Scan for the cell matching the given text and deliver its (X, Y) coordinate at center. 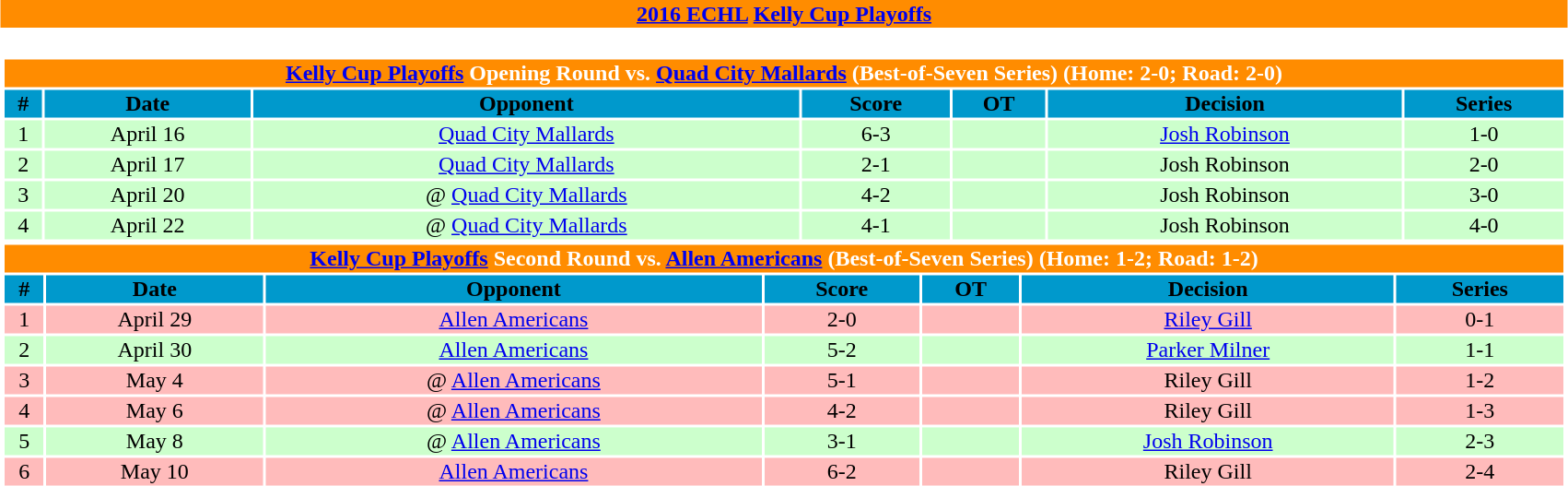
4-0 (1484, 226)
1-2 (1480, 381)
Kelly Cup Playoffs Second Round vs. Allen Americans (Best-of-Seven Series) (Home: 1-2; Road: 1-2) (783, 259)
1-0 (1484, 134)
3-1 (842, 442)
1-3 (1480, 410)
1-1 (1480, 350)
5 (24, 442)
May 4 (155, 381)
April 17 (147, 165)
6-2 (842, 471)
April 16 (147, 134)
May 10 (155, 471)
2-1 (876, 165)
April 20 (147, 195)
April 29 (155, 320)
6-3 (876, 134)
3-0 (1484, 195)
Kelly Cup Playoffs Opening Round vs. Quad City Mallards (Best-of-Seven Series) (Home: 2-0; Road: 2-0) (783, 73)
Parker Milner (1207, 350)
0-1 (1480, 320)
5-1 (842, 381)
4-1 (876, 226)
April 30 (155, 350)
6 (24, 471)
5-2 (842, 350)
April 22 (147, 226)
2016 ECHL Kelly Cup Playoffs (784, 14)
2-3 (1480, 442)
May 6 (155, 410)
2-4 (1480, 471)
May 8 (155, 442)
